Pinpoint the cell where the given text exists, returning its (x, y) midpoint coordinate. 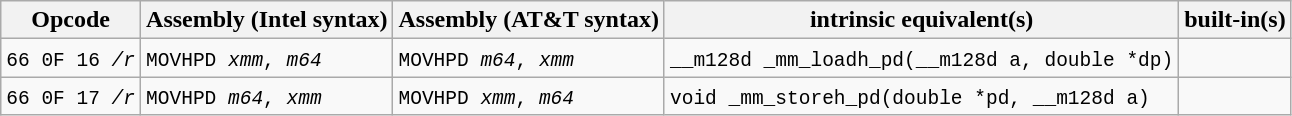
66 0F 17 /r (71, 96)
void _mm_storeh_pd(double *pd, __m128d a) (921, 96)
built-in(s) (1235, 20)
Assembly (Intel syntax) (267, 20)
__m128d _mm_loadh_pd(__m128d a, double *dp) (921, 58)
Opcode (71, 20)
intrinsic equivalent(s) (921, 20)
66 0F 16 /r (71, 58)
Assembly (AT&T syntax) (529, 20)
